From the cell containing the given text, extract its center point as (x, y) coordinate. 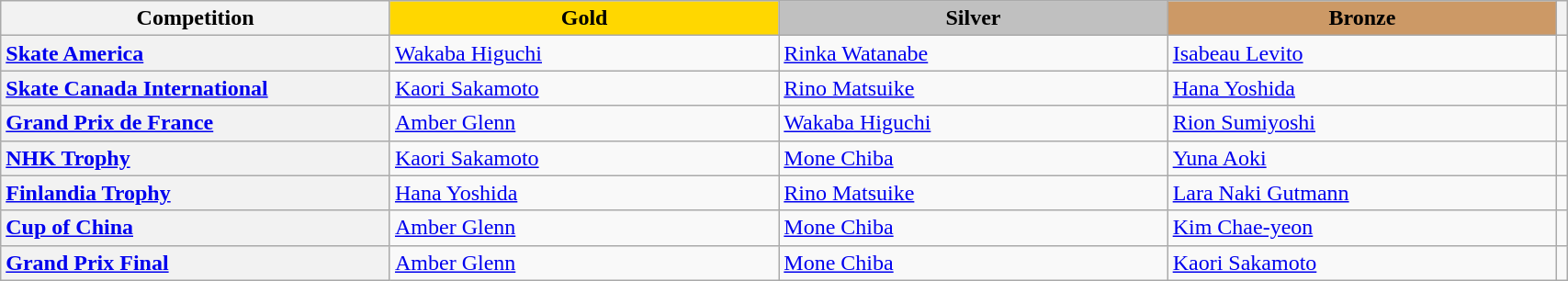
Grand Prix de France (196, 123)
Gold (584, 18)
NHK Trophy (196, 158)
Lara Naki Gutmann (1361, 193)
Bronze (1361, 18)
Rinka Watanabe (974, 53)
Finlandia Trophy (196, 193)
Kim Chae-yeon (1361, 228)
Silver (974, 18)
Rion Sumiyoshi (1361, 123)
Cup of China (196, 228)
Isabeau Levito (1361, 53)
Grand Prix Final (196, 263)
Skate Canada International (196, 88)
Skate America (196, 53)
Competition (196, 18)
Yuna Aoki (1361, 158)
